Identify which cell holds the provided text, then report its (x, y) central coordinate. 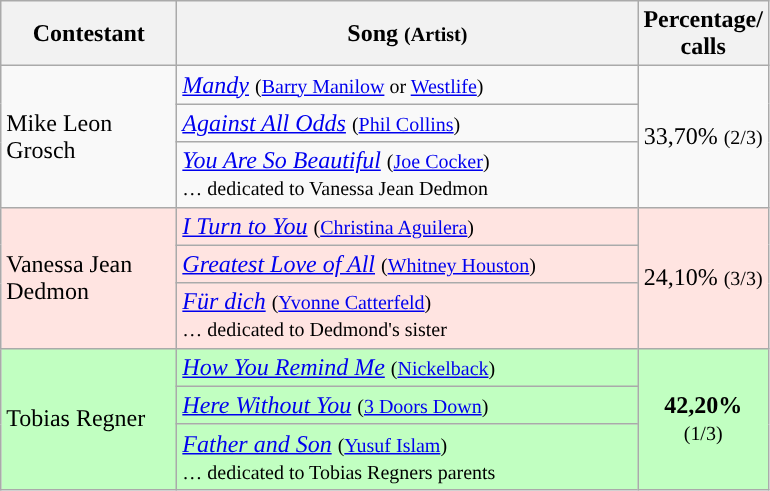
33,70% (2/3) (704, 136)
Percentage/calls (704, 34)
Father and Son (Yusuf Islam)… dedicated to Tobias Regners parents (408, 456)
Tobias Regner (89, 418)
Here Without You (3 Doors Down) (408, 405)
Vanessa Jean Dedmon (89, 278)
Against All Odds (Phil Collins) (408, 123)
Song (Artist) (408, 34)
I Turn to You (Christina Aguilera) (408, 226)
How You Remind Me (Nickelback) (408, 367)
Mike Leon Grosch (89, 136)
Greatest Love of All (Whitney Houston) (408, 264)
Contestant (89, 34)
24,10% (3/3) (704, 278)
42,20% (1/3) (704, 418)
Für dich (Yvonne Catterfeld)… dedicated to Dedmond's sister (408, 316)
Mandy (Barry Manilow or Westlife) (408, 85)
You Are So Beautiful (Joe Cocker)… dedicated to Vanessa Jean Dedmon (408, 174)
